Scan for the cell matching the given text and deliver its [X, Y] coordinate at center. 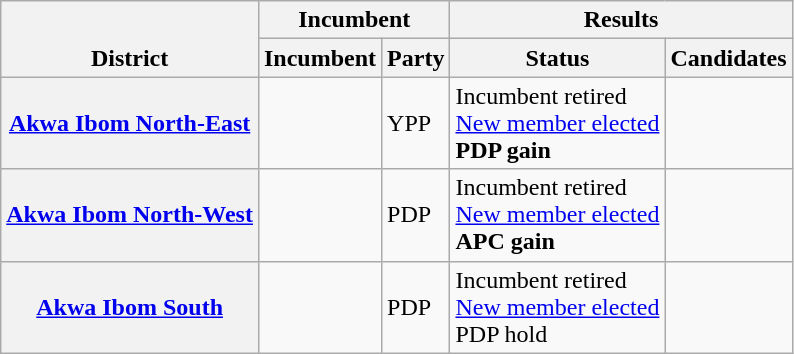
Incumbent retiredNew member electedAPC gain [558, 215]
Incumbent retiredNew member electedPDP hold [558, 307]
Akwa Ibom North-East [130, 123]
YPP [416, 123]
Results [621, 20]
Candidates [728, 58]
Party [416, 58]
Akwa Ibom North-West [130, 215]
District [130, 39]
Status [558, 58]
Akwa Ibom South [130, 307]
Incumbent retiredNew member electedPDP gain [558, 123]
